Search for the cell housing the specified text and yield its [x, y] center coordinate. 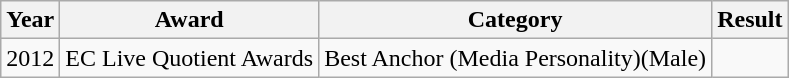
EC Live Quotient Awards [190, 58]
2012 [30, 58]
Result [750, 20]
Category [516, 20]
Best Anchor (Media Personality)(Male) [516, 58]
Award [190, 20]
Year [30, 20]
